Pinpoint the cell where the given text exists, returning its [X, Y] midpoint coordinate. 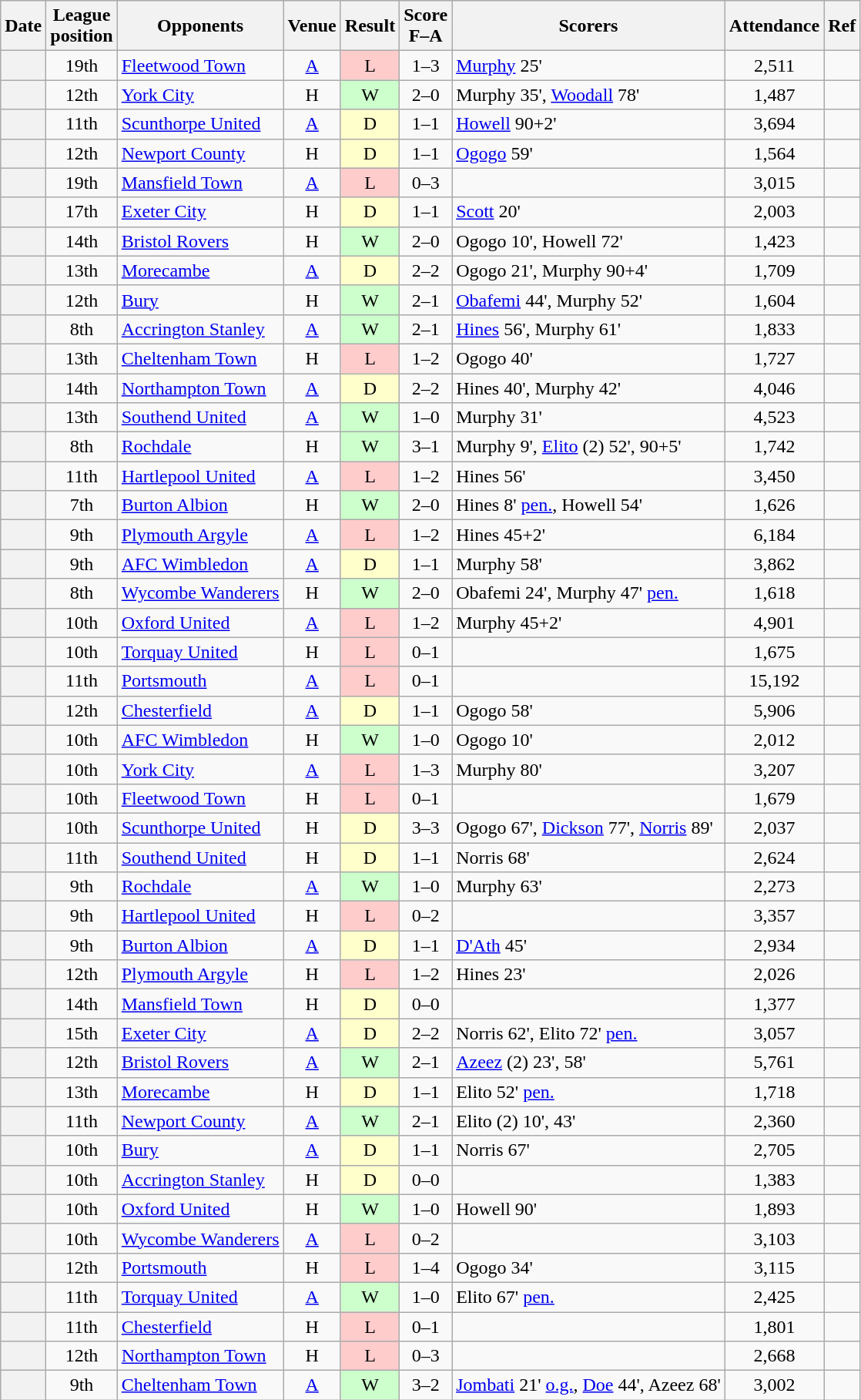
Ogogo 67', Dickson 77', Norris 89' [588, 828]
1,833 [774, 329]
2,705 [774, 1150]
2,037 [774, 828]
3,103 [774, 1238]
1,618 [774, 593]
Murphy 9', Elito (2) 52', 90+5' [588, 447]
Elito 52' pen. [588, 1092]
Hines 56', Murphy 61' [588, 329]
17th [82, 212]
Howell 90+2' [588, 124]
Hines 45+2' [588, 535]
2,511 [774, 65]
Date [23, 26]
Result [370, 26]
1,423 [774, 241]
2,934 [774, 945]
1,727 [774, 358]
Elito 67' pen. [588, 1297]
7th [82, 505]
Elito (2) 10', 43' [588, 1121]
1,487 [774, 95]
Ogogo 10' [588, 740]
1,626 [774, 505]
6,184 [774, 535]
Ogogo 58' [588, 710]
1,679 [774, 798]
Hines 40', Murphy 42' [588, 388]
Ogogo 40' [588, 358]
Hines 23' [588, 975]
Murphy 80' [588, 769]
Venue [312, 26]
3,057 [774, 1033]
Attendance [774, 26]
1,709 [774, 270]
1,742 [774, 447]
Azeez (2) 23', 58' [588, 1063]
2,624 [774, 858]
ScoreF–A [426, 26]
Murphy 58' [588, 564]
1,377 [774, 1004]
Obafemi 44', Murphy 52' [588, 300]
1,718 [774, 1092]
2,012 [774, 740]
Ogogo 10', Howell 72' [588, 241]
Scott 20' [588, 212]
3,207 [774, 769]
Ogogo 34' [588, 1267]
Murphy 45+2' [588, 623]
1,675 [774, 652]
1,383 [774, 1180]
3,015 [774, 183]
2,273 [774, 887]
1,893 [774, 1209]
Murphy 25' [588, 65]
1–4 [426, 1267]
4,901 [774, 623]
3,357 [774, 916]
Hines 56' [588, 476]
4,046 [774, 388]
2,003 [774, 212]
3,450 [774, 476]
3–3 [426, 828]
5,761 [774, 1063]
3,115 [774, 1267]
3–1 [426, 447]
Ogogo 21', Murphy 90+4' [588, 270]
Scorers [588, 26]
Leagueposition [82, 26]
3–2 [426, 1385]
Opponents [200, 26]
3,862 [774, 564]
2,425 [774, 1297]
D'Ath 45' [588, 945]
1,564 [774, 153]
Howell 90' [588, 1209]
Norris 68' [588, 858]
Murphy 31' [588, 418]
4,523 [774, 418]
2,360 [774, 1121]
15,192 [774, 681]
1,801 [774, 1326]
3,002 [774, 1385]
5,906 [774, 710]
Obafemi 24', Murphy 47' pen. [588, 593]
2,668 [774, 1356]
Norris 67' [588, 1150]
Ogogo 59' [588, 153]
3,694 [774, 124]
15th [82, 1033]
Murphy 63' [588, 887]
1,604 [774, 300]
Norris 62', Elito 72' pen. [588, 1033]
Murphy 35', Woodall 78' [588, 95]
Ref [843, 26]
Hines 8' pen., Howell 54' [588, 505]
2,026 [774, 975]
Jombati 21' o.g., Doe 44', Azeez 68' [588, 1385]
